Find where the given text appears and provide that cell's center as [x, y] coordinate. 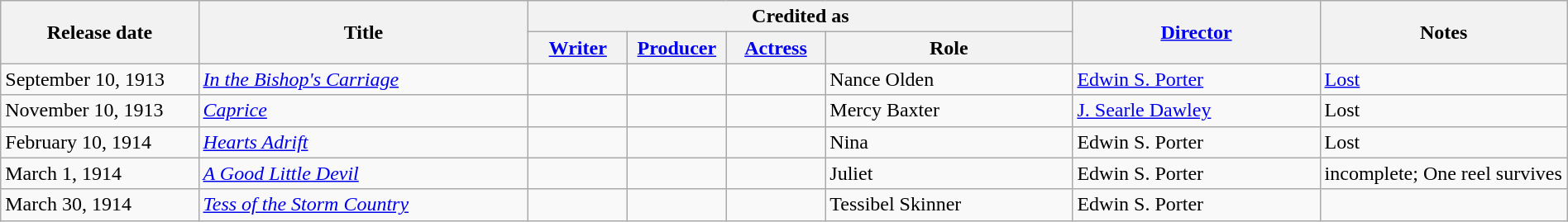
Nance Olden [949, 79]
September 10, 1913 [99, 79]
March 30, 1914 [99, 205]
Juliet [949, 173]
Tessibel Skinner [949, 205]
Notes [1444, 32]
Writer [578, 48]
Nina [949, 142]
Tess of the Storm Country [364, 205]
Credited as [801, 17]
incomplete; One reel survives [1444, 173]
A Good Little Devil [364, 173]
Director [1196, 32]
March 1, 1914 [99, 173]
J. Searle Dawley [1196, 111]
Mercy Baxter [949, 111]
Role [949, 48]
Hearts Adrift [364, 142]
November 10, 1913 [99, 111]
Release date [99, 32]
Caprice [364, 111]
Title [364, 32]
Actress [776, 48]
Producer [677, 48]
February 10, 1914 [99, 142]
In the Bishop's Carriage [364, 79]
